Pinpoint the cell where the given text exists, returning its (x, y) midpoint coordinate. 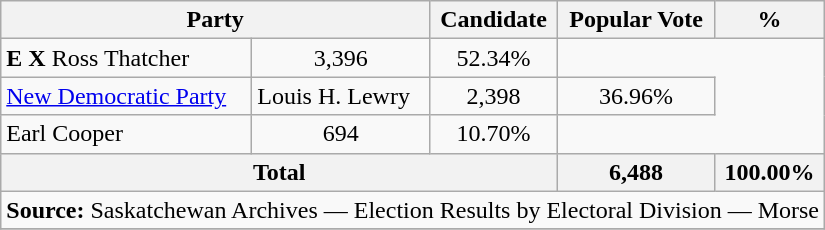
Source: Saskatchewan Archives — Election Results by Electoral Division — Morse (413, 210)
% (770, 20)
3,396 (341, 58)
52.34% (494, 58)
Party (216, 20)
10.70% (494, 134)
2,398 (494, 96)
Popular Vote (636, 20)
Earl Cooper (126, 134)
36.96% (636, 96)
Candidate (494, 20)
E X Ross Thatcher (126, 58)
Louis H. Lewry (341, 96)
6,488 (636, 172)
New Democratic Party (126, 96)
100.00% (770, 172)
Total (280, 172)
694 (341, 134)
